Locate the cell with the specified text and output its [x, y] center coordinate. 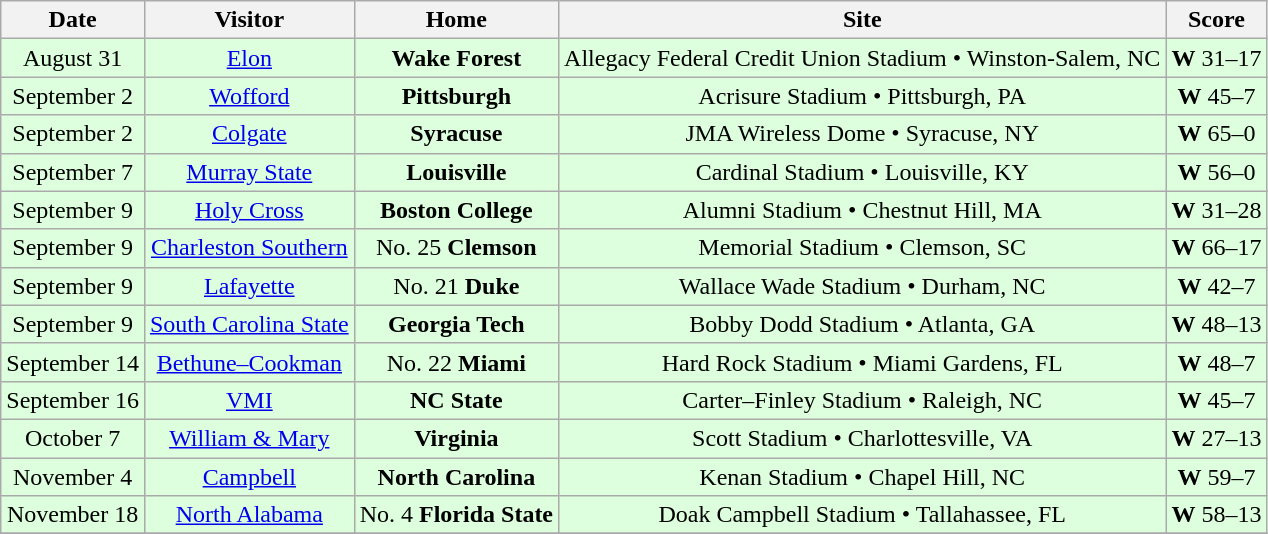
South Carolina State [249, 324]
William & Mary [249, 438]
No. 25 Clemson [456, 248]
W 59–7 [1216, 477]
Home [456, 20]
Memorial Stadium • Clemson, SC [862, 248]
Visitor [249, 20]
No. 4 Florida State [456, 515]
Bobby Dodd Stadium • Atlanta, GA [862, 324]
Campbell [249, 477]
Date [73, 20]
W 27–13 [1216, 438]
JMA Wireless Dome • Syracuse, NY [862, 134]
Kenan Stadium • Chapel Hill, NC [862, 477]
Alumni Stadium • Chestnut Hill, MA [862, 210]
W 56–0 [1216, 172]
W 48–13 [1216, 324]
Acrisure Stadium • Pittsburgh, PA [862, 96]
W 31–28 [1216, 210]
W 58–13 [1216, 515]
November 18 [73, 515]
Wake Forest [456, 58]
No. 22 Miami [456, 362]
September 14 [73, 362]
Wallace Wade Stadium • Durham, NC [862, 286]
North Alabama [249, 515]
Charleston Southern [249, 248]
Bethune–Cookman [249, 362]
W 65–0 [1216, 134]
Elon [249, 58]
W 66–17 [1216, 248]
Allegacy Federal Credit Union Stadium • Winston-Salem, NC [862, 58]
Louisville [456, 172]
Site [862, 20]
No. 21 Duke [456, 286]
W 48–7 [1216, 362]
VMI [249, 400]
Colgate [249, 134]
Score [1216, 20]
Scott Stadium • Charlottesville, VA [862, 438]
Holy Cross [249, 210]
W 31–17 [1216, 58]
Cardinal Stadium • Louisville, KY [862, 172]
Syracuse [456, 134]
Doak Campbell Stadium • Tallahassee, FL [862, 515]
September 7 [73, 172]
Carter–Finley Stadium • Raleigh, NC [862, 400]
Murray State [249, 172]
September 16 [73, 400]
November 4 [73, 477]
Virginia [456, 438]
W 42–7 [1216, 286]
Wofford [249, 96]
Hard Rock Stadium • Miami Gardens, FL [862, 362]
October 7 [73, 438]
Lafayette [249, 286]
Pittsburgh [456, 96]
Georgia Tech [456, 324]
Boston College [456, 210]
August 31 [73, 58]
North Carolina [456, 477]
NC State [456, 400]
